Find where the given text appears and provide that cell's center as (x, y) coordinate. 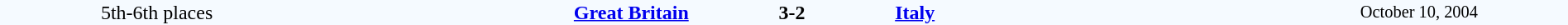
Great Britain (501, 12)
October 10, 2004 (1419, 12)
5th-6th places (157, 12)
Italy (1082, 12)
3-2 (791, 12)
